Output the [X, Y] coordinate of the center of the cell containing the given text.  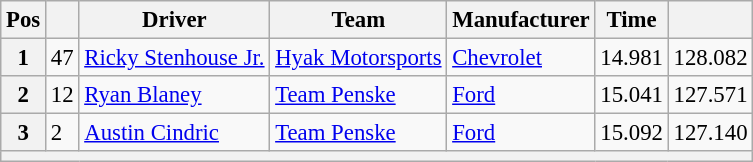
15.092 [632, 133]
14.981 [632, 58]
Ryan Blaney [174, 95]
Driver [174, 20]
Chevrolet [521, 58]
Team [358, 20]
47 [62, 58]
Pos [24, 20]
3 [24, 133]
Time [632, 20]
Manufacturer [521, 20]
128.082 [710, 58]
15.041 [632, 95]
Hyak Motorsports [358, 58]
Austin Cindric [174, 133]
Ricky Stenhouse Jr. [174, 58]
12 [62, 95]
1 [24, 58]
127.571 [710, 95]
127.140 [710, 133]
